Return [X, Y] of the center of cell containing provided text 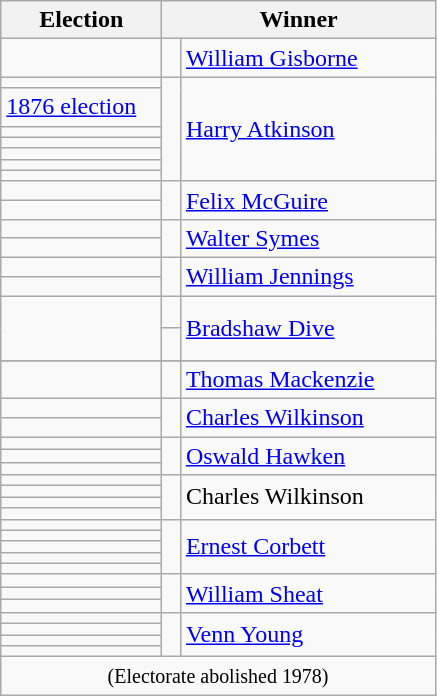
William Jennings [308, 276]
Bradshaw Dive [308, 328]
Winner [299, 20]
1876 election [82, 107]
Ernest Corbett [308, 546]
Harry Atkinson [308, 129]
Walter Symes [308, 238]
Venn Young [308, 634]
Oswald Hawken [308, 456]
Thomas Mackenzie [308, 380]
William Gisborne [308, 58]
Felix McGuire [308, 200]
Election [82, 20]
William Sheat [308, 593]
(Electorate abolished 1978) [218, 676]
